Detect which cell encompasses the target text, then output its [X, Y] center coordinate. 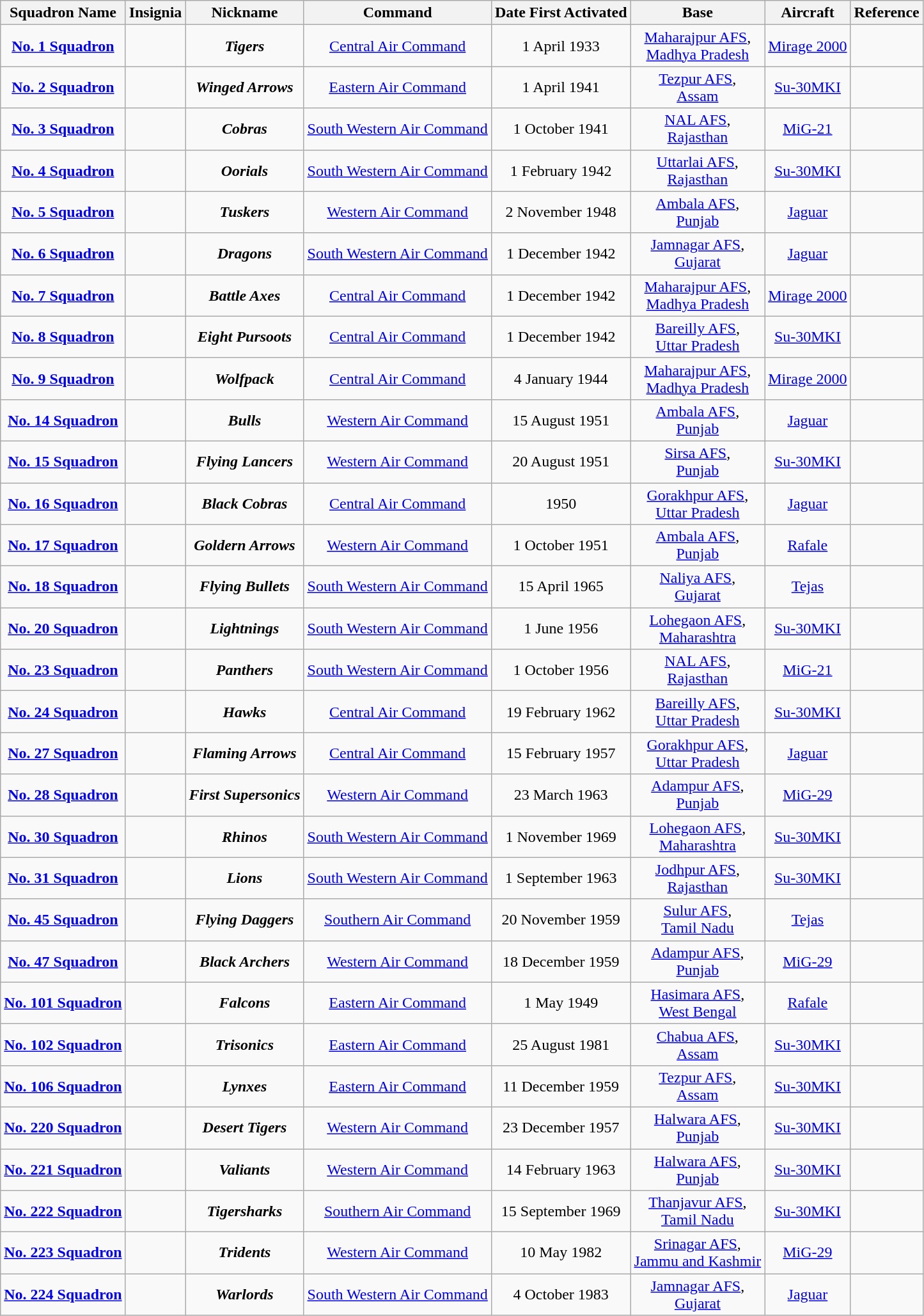
No. 220 Squadron [63, 1127]
Tuskers [244, 212]
No. 31 Squadron [63, 878]
1 February 1942 [561, 170]
Uttarlai AFS, Rajasthan [698, 170]
Rhinos [244, 837]
Flying Bullets [244, 587]
15 April 1965 [561, 587]
11 December 1959 [561, 1086]
No. 1 Squadron [63, 46]
1950 [561, 503]
23 March 1963 [561, 795]
Base [698, 13]
No. 45 Squadron [63, 920]
No. 5 Squadron [63, 212]
14 February 1963 [561, 1169]
2 November 1948 [561, 212]
Tigersharks [244, 1212]
Lightnings [244, 628]
Eight Pursoots [244, 337]
Valiants [244, 1169]
Sirsa AFS, Punjab [698, 462]
Thanjavur AFS, Tamil Nadu [698, 1212]
Command [398, 13]
No. 106 Squadron [63, 1086]
No. 2 Squadron [63, 87]
No. 47 Squadron [63, 961]
No. 8 Squadron [63, 337]
No. 23 Squadron [63, 670]
Hasimara AFS, West Bengal [698, 1003]
Goldern Arrows [244, 545]
No. 20 Squadron [63, 628]
Black Cobras [244, 503]
Aircraft [808, 13]
1 May 1949 [561, 1003]
No. 223 Squadron [63, 1253]
Flying Lancers [244, 462]
Panthers [244, 670]
Dragons [244, 253]
15 September 1969 [561, 1212]
1 April 1941 [561, 87]
Bulls [244, 420]
15 August 1951 [561, 420]
15 February 1957 [561, 754]
No. 16 Squadron [63, 503]
1 November 1969 [561, 837]
No. 4 Squadron [63, 170]
No. 224 Squadron [63, 1295]
No. 102 Squadron [63, 1044]
Chabua AFS, Assam [698, 1044]
19 February 1962 [561, 711]
Desert Tigers [244, 1127]
Reference [886, 13]
Squadron Name [63, 13]
Lynxes [244, 1086]
Warlords [244, 1295]
Tigers [244, 46]
Lions [244, 878]
Battle Axes [244, 296]
First Supersonics [244, 795]
Date First Activated [561, 13]
Nickname [244, 13]
Trisonics [244, 1044]
No. 24 Squadron [63, 711]
Srinagar AFS, Jammu and Kashmir [698, 1253]
1 April 1933 [561, 46]
Cobras [244, 129]
18 December 1959 [561, 961]
Wolfpack [244, 379]
No. 14 Squadron [63, 420]
1 October 1951 [561, 545]
No. 222 Squadron [63, 1212]
Tridents [244, 1253]
25 August 1981 [561, 1044]
20 August 1951 [561, 462]
10 May 1982 [561, 1253]
1 June 1956 [561, 628]
Jodhpur AFS, Rajasthan [698, 878]
1 October 1956 [561, 670]
1 October 1941 [561, 129]
Sulur AFS, Tamil Nadu [698, 920]
No. 221 Squadron [63, 1169]
1 September 1963 [561, 878]
Insignia [155, 13]
No. 18 Squadron [63, 587]
Oorials [244, 170]
Black Archers [244, 961]
No. 27 Squadron [63, 754]
No. 30 Squadron [63, 837]
Winged Arrows [244, 87]
Naliya AFS,Gujarat [698, 587]
No. 15 Squadron [63, 462]
No. 7 Squadron [63, 296]
No. 28 Squadron [63, 795]
Flaming Arrows [244, 754]
Hawks [244, 711]
23 December 1957 [561, 1127]
4 October 1983 [561, 1295]
No. 17 Squadron [63, 545]
No. 101 Squadron [63, 1003]
No. 9 Squadron [63, 379]
Flying Daggers [244, 920]
4 January 1944 [561, 379]
No. 6 Squadron [63, 253]
20 November 1959 [561, 920]
Falcons [244, 1003]
No. 3 Squadron [63, 129]
